From the cell containing the given text, extract its center point as [X, Y] coordinate. 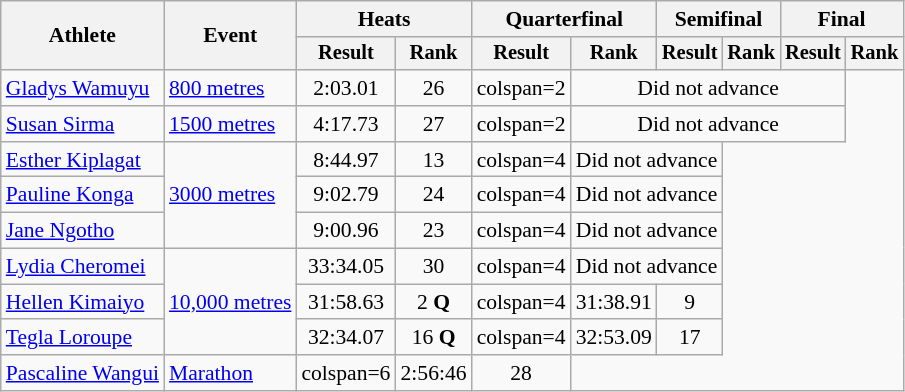
Lydia Cheromei [82, 267]
Pascaline Wangui [82, 373]
32:34.07 [346, 338]
Semifinal [718, 19]
27 [433, 124]
Esther Kiplagat [82, 160]
Jane Ngotho [82, 231]
Pauline Konga [82, 195]
9 [690, 302]
Hellen Kimaiyo [82, 302]
Marathon [230, 373]
Heats [384, 19]
9:00.96 [346, 231]
800 metres [230, 88]
2:56:46 [433, 373]
3000 metres [230, 196]
24 [433, 195]
31:38.91 [614, 302]
Quarterfinal [564, 19]
16 Q [433, 338]
2:03.01 [346, 88]
8:44.97 [346, 160]
Susan Sirma [82, 124]
colspan=6 [346, 373]
13 [433, 160]
28 [522, 373]
33:34.05 [346, 267]
23 [433, 231]
Final [842, 19]
2 Q [433, 302]
17 [690, 338]
32:53.09 [614, 338]
31:58.63 [346, 302]
10,000 metres [230, 302]
9:02.79 [346, 195]
1500 metres [230, 124]
Event [230, 36]
4:17.73 [346, 124]
26 [433, 88]
Athlete [82, 36]
Gladys Wamuyu [82, 88]
30 [433, 267]
Tegla Loroupe [82, 338]
